Locate the cell with the specified text and output its (x, y) center coordinate. 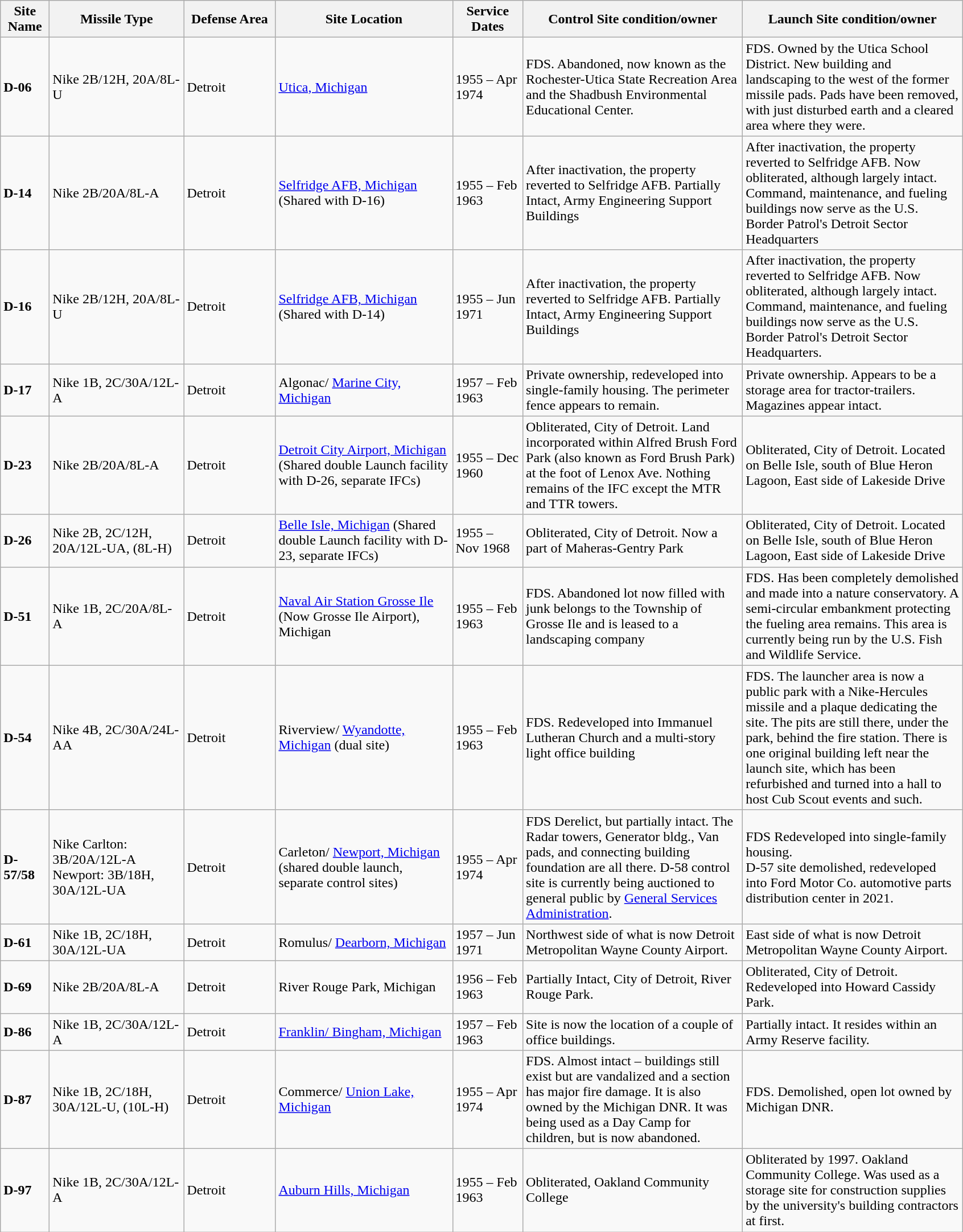
Nike 1B, 2C/18H, 30A/12L-UA (117, 942)
Partially intact. It resides within an Army Reserve facility. (853, 1031)
FDS Redeveloped into single-family housing.D-57 site demolished, redeveloped into Ford Motor Co. automotive parts distribution center in 2021. (853, 867)
Service Dates (488, 19)
Missile Type (117, 19)
D-51 (25, 616)
Belle Isle, Michigan (Shared double Launch facility with D-23, separate IFCs) (364, 541)
Nike 4B, 2C/30A/24L-AA (117, 737)
Romulus/ Dearborn, Michigan (364, 942)
D-69 (25, 987)
Defense Area (230, 19)
Selfridge AFB, Michigan (Shared with D-14) (364, 307)
FDS. Redeveloped into Immanuel Lutheran Church and a multi-story light office building (633, 737)
D-14 (25, 193)
Nike 1B, 2C/20A/8L-A (117, 616)
Commerce/ Union Lake, Michigan (364, 1099)
D-97 (25, 1190)
1955 – Dec 1960 (488, 465)
Selfridge AFB, Michigan (Shared with D-16) (364, 193)
D-61 (25, 942)
Private ownership, redeveloped into single-family housing. The perimeter fence appears to remain. (633, 390)
Franklin/ Bingham, Michigan (364, 1031)
Nike 2B, 2C/12H, 20A/12L-UA, (8L-H) (117, 541)
Obliterated, Oakland Community College (633, 1190)
Nike 1B, 2C/18H, 30A/12L-U, (10L-H) (117, 1099)
East side of what is now Detroit Metropolitan Wayne County Airport. (853, 942)
Site Location (364, 19)
Partially Intact, City of Detroit, River Rouge Park. (633, 987)
FDS. Abandoned lot now filled with junk belongs to the Township of Grosse Ile and is leased to a landscaping company (633, 616)
1956 – Feb 1963 (488, 987)
Carleton/ Newport, Michigan (shared double launch, separate control sites) (364, 867)
Nike Carlton: 3B/20A/12L-A Newport: 3B/18H, 30A/12L-UA (117, 867)
Site is now the location of a couple of office buildings. (633, 1031)
Obliterated, City of Detroit. Redeveloped into Howard Cassidy Park. (853, 987)
FDS. Abandoned, now known as the Rochester-Utica State Recreation Area and the Shadbush Environmental Educational Center. (633, 86)
D-23 (25, 465)
D-87 (25, 1099)
D-86 (25, 1031)
1957 – Jun 1971 (488, 942)
Auburn Hills, Michigan (364, 1190)
Naval Air Station Grosse Ile (Now Grosse Ile Airport), Michigan (364, 616)
1955 – Nov 1968 (488, 541)
Site Name (25, 19)
FDS. Demolished, open lot owned by Michigan DNR. (853, 1099)
D-57/58 (25, 867)
River Rouge Park, Michigan (364, 987)
Utica, Michigan (364, 86)
D-17 (25, 390)
Launch Site condition/owner (853, 19)
Obliterated, City of Detroit. Now a part of Maheras-Gentry Park (633, 541)
Riverview/ Wyandotte, Michigan (dual site) (364, 737)
Algonac/ Marine City, Michigan (364, 390)
Detroit City Airport, Michigan (Shared double Launch facility with D-26, separate IFCs) (364, 465)
D-16 (25, 307)
D-26 (25, 541)
D-54 (25, 737)
Control Site condition/owner (633, 19)
Private ownership. Appears to be a storage area for tractor-trailers. Magazines appear intact. (853, 390)
D-06 (25, 86)
1955 – Jun 1971 (488, 307)
Northwest side of what is now Detroit Metropolitan Wayne County Airport. (633, 942)
